Provide the (X, Y) coordinate of the cell's center where the given text is located.  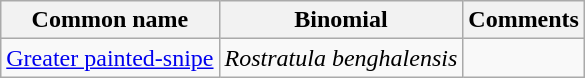
Comments (524, 20)
Rostratula benghalensis (341, 58)
Binomial (341, 20)
Greater painted-snipe (110, 58)
Common name (110, 20)
